Find where the given text appears and provide that cell's center as (X, Y) coordinate. 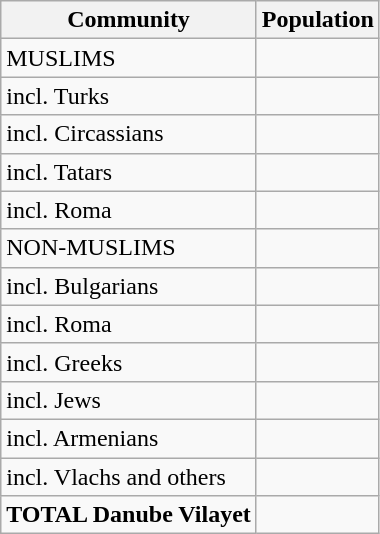
incl. Tatars (129, 172)
incl. Armenians (129, 438)
Community (129, 20)
incl. Greeks (129, 362)
Population (318, 20)
MUSLIMS (129, 58)
incl. Vlachs and others (129, 477)
NON-MUSLIMS (129, 248)
TOTAL Danube Vilayet (129, 515)
incl. Circassians (129, 134)
incl. Turks (129, 96)
incl. Jews (129, 400)
incl. Bulgarians (129, 286)
